Detect which cell encompasses the target text, then output its (X, Y) center coordinate. 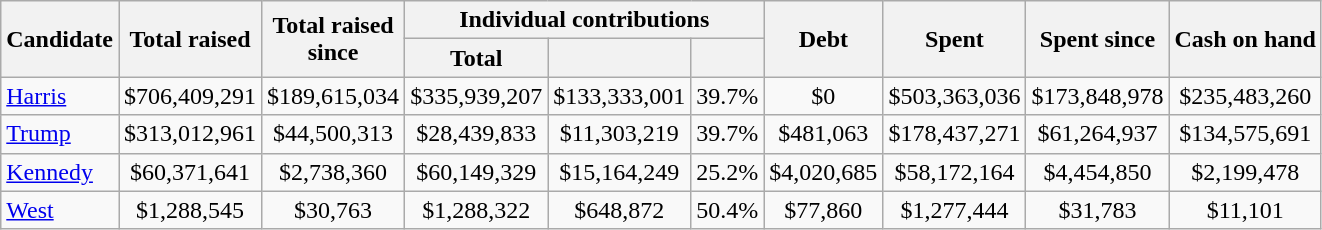
$173,848,978 (1098, 96)
$60,149,329 (476, 172)
$60,371,641 (190, 172)
Debt (824, 39)
$58,172,164 (954, 172)
$648,872 (620, 210)
West (60, 210)
$503,363,036 (954, 96)
Total raised (190, 39)
Individual contributions (584, 20)
Total raisedsince (334, 39)
$134,575,691 (1245, 134)
25.2% (728, 172)
Kennedy (60, 172)
50.4% (728, 210)
Trump (60, 134)
$31,783 (1098, 210)
Spent (954, 39)
$4,020,685 (824, 172)
Harris (60, 96)
$2,738,360 (334, 172)
$481,063 (824, 134)
$1,277,444 (954, 210)
$61,264,937 (1098, 134)
$15,164,249 (620, 172)
$189,615,034 (334, 96)
$1,288,545 (190, 210)
$77,860 (824, 210)
$4,454,850 (1098, 172)
$235,483,260 (1245, 96)
$11,303,219 (620, 134)
$313,012,961 (190, 134)
Total (476, 58)
Candidate (60, 39)
$178,437,271 (954, 134)
Spent since (1098, 39)
$2,199,478 (1245, 172)
$30,763 (334, 210)
$1,288,322 (476, 210)
$28,439,833 (476, 134)
$44,500,313 (334, 134)
Cash on hand (1245, 39)
$706,409,291 (190, 96)
$133,333,001 (620, 96)
$11,101 (1245, 210)
$335,939,207 (476, 96)
$0 (824, 96)
